Provide the [x, y] coordinate of the cell's center where the given text is located.  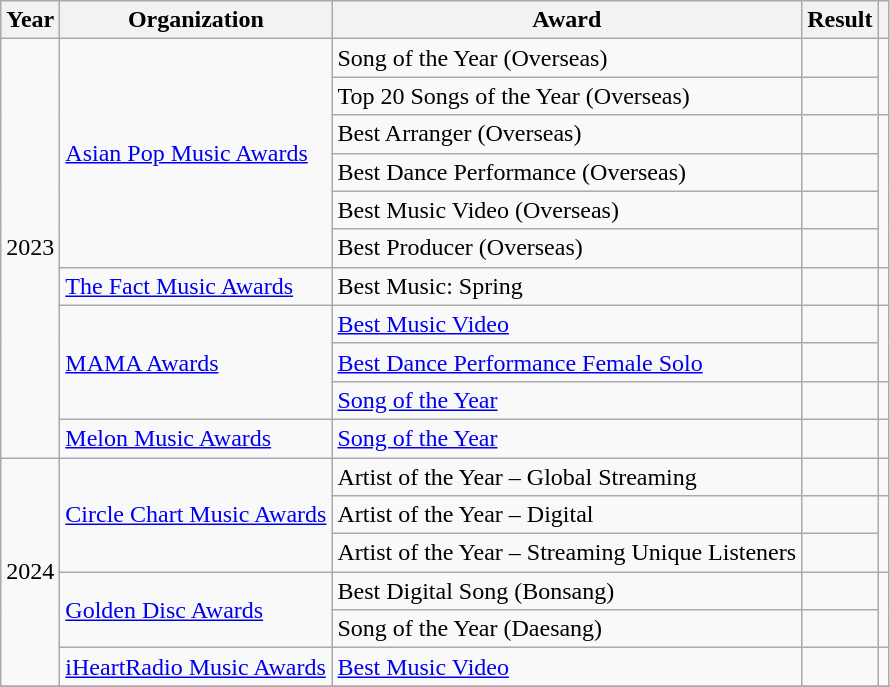
Best Arranger (Overseas) [567, 134]
Asian Pop Music Awards [196, 153]
Best Music Video (Overseas) [567, 210]
Best Producer (Overseas) [567, 248]
Year [30, 20]
Song of the Year (Overseas) [567, 58]
MAMA Awards [196, 362]
Best Music: Spring [567, 286]
The Fact Music Awards [196, 286]
2023 [30, 248]
Artist of the Year – Global Streaming [567, 477]
Melon Music Awards [196, 438]
Result [840, 20]
iHeartRadio Music Awards [196, 667]
Organization [196, 20]
Best Digital Song (Bonsang) [567, 591]
Award [567, 20]
Best Dance Performance Female Solo [567, 362]
Song of the Year (Daesang) [567, 629]
2024 [30, 572]
Golden Disc Awards [196, 610]
Circle Chart Music Awards [196, 515]
Best Dance Performance (Overseas) [567, 172]
Artist of the Year – Digital [567, 515]
Top 20 Songs of the Year (Overseas) [567, 96]
Artist of the Year – Streaming Unique Listeners [567, 553]
